Search for the cell housing the specified text and yield its [x, y] center coordinate. 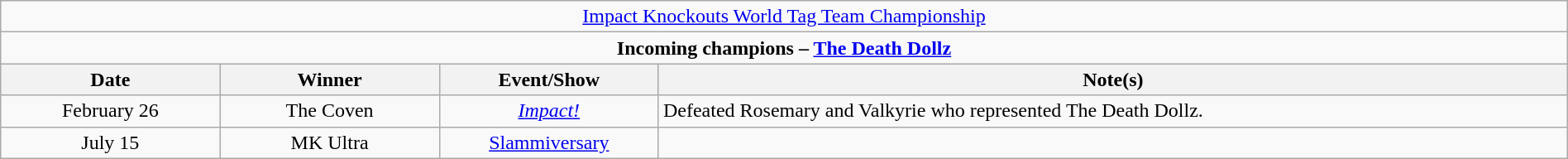
Date [111, 79]
July 15 [111, 142]
Event/Show [549, 79]
Defeated Rosemary and Valkyrie who represented The Death Dollz. [1113, 111]
MK Ultra [329, 142]
Impact! [549, 111]
Impact Knockouts World Tag Team Championship [784, 17]
The Coven [329, 111]
Incoming champions – The Death Dollz [784, 48]
Note(s) [1113, 79]
February 26 [111, 111]
Slammiversary [549, 142]
Winner [329, 79]
